Scan for the cell matching the given text and deliver its (x, y) coordinate at center. 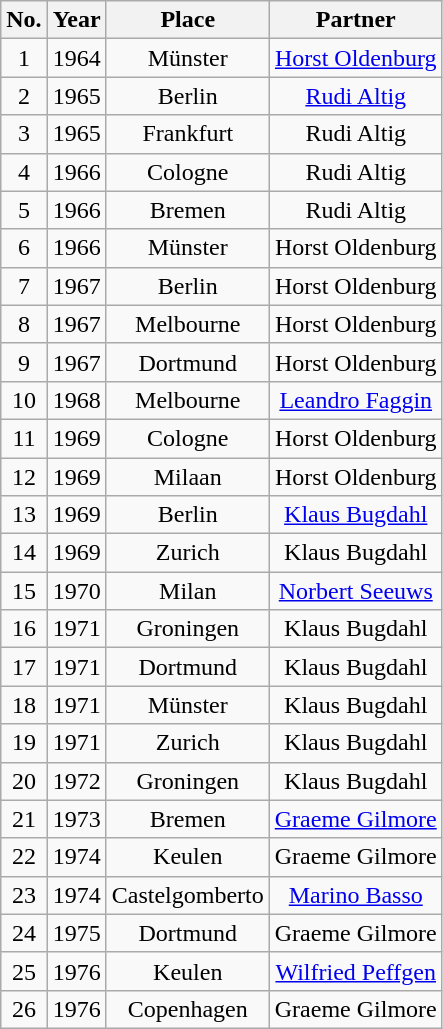
Norbert Seeuws (356, 591)
14 (24, 553)
17 (24, 667)
13 (24, 515)
1973 (76, 819)
1968 (76, 400)
1964 (76, 58)
20 (24, 781)
Milan (188, 591)
23 (24, 895)
Wilfried Peffgen (356, 971)
10 (24, 400)
Castelgomberto (188, 895)
6 (24, 248)
1970 (76, 591)
18 (24, 705)
Milaan (188, 477)
Copenhagen (188, 1009)
25 (24, 971)
Year (76, 20)
21 (24, 819)
1972 (76, 781)
22 (24, 857)
No. (24, 20)
19 (24, 743)
15 (24, 591)
1975 (76, 933)
Marino Basso (356, 895)
16 (24, 629)
2 (24, 96)
Frankfurt (188, 134)
Partner (356, 20)
24 (24, 933)
5 (24, 210)
12 (24, 477)
26 (24, 1009)
Leandro Faggin (356, 400)
4 (24, 172)
9 (24, 362)
3 (24, 134)
Place (188, 20)
1 (24, 58)
11 (24, 438)
8 (24, 324)
7 (24, 286)
